Return the (X, Y) coordinate for the center point of the cell that contains the specified text.  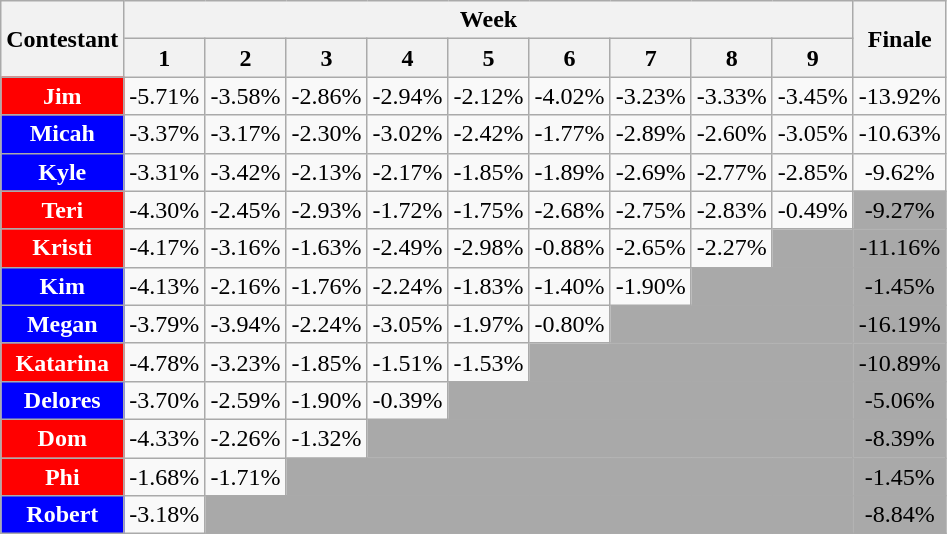
-9.27% (900, 210)
-2.75% (650, 210)
-2.85% (812, 172)
-2.59% (246, 400)
Dom (62, 438)
-2.49% (408, 248)
-2.60% (732, 134)
-3.18% (164, 515)
-1.63% (326, 248)
-5.71% (164, 96)
-16.19% (900, 324)
-3.45% (812, 96)
-3.02% (408, 134)
-1.71% (246, 477)
-10.63% (900, 134)
-8.84% (900, 515)
Katarina (62, 362)
-2.12% (488, 96)
-5.06% (900, 400)
-1.53% (488, 362)
-1.83% (488, 286)
-2.83% (732, 210)
-2.45% (246, 210)
-2.17% (408, 172)
-1.76% (326, 286)
-3.37% (164, 134)
-1.51% (408, 362)
-0.49% (812, 210)
Robert (62, 515)
-8.39% (900, 438)
-2.93% (326, 210)
-3.31% (164, 172)
-3.17% (246, 134)
-4.17% (164, 248)
5 (488, 58)
7 (650, 58)
-1.89% (570, 172)
-2.68% (570, 210)
Delores (62, 400)
Finale (900, 39)
-1.40% (570, 286)
-1.32% (326, 438)
-3.42% (246, 172)
6 (570, 58)
2 (246, 58)
-4.33% (164, 438)
-3.16% (246, 248)
-4.30% (164, 210)
-2.69% (650, 172)
-4.02% (570, 96)
Kristi (62, 248)
Megan (62, 324)
-2.13% (326, 172)
Contestant (62, 39)
-1.68% (164, 477)
-1.97% (488, 324)
-0.80% (570, 324)
Phi (62, 477)
-3.79% (164, 324)
-2.27% (732, 248)
Kyle (62, 172)
-4.13% (164, 286)
-3.70% (164, 400)
-2.89% (650, 134)
1 (164, 58)
Kim (62, 286)
-1.72% (408, 210)
Micah (62, 134)
-2.26% (246, 438)
-2.98% (488, 248)
8 (732, 58)
-1.77% (570, 134)
-2.77% (732, 172)
-2.30% (326, 134)
-2.86% (326, 96)
-10.89% (900, 362)
4 (408, 58)
-11.16% (900, 248)
-1.75% (488, 210)
-2.42% (488, 134)
-4.78% (164, 362)
-3.58% (246, 96)
-3.94% (246, 324)
Jim (62, 96)
-3.33% (732, 96)
9 (812, 58)
-9.62% (900, 172)
Week (488, 20)
-0.88% (570, 248)
-2.16% (246, 286)
Teri (62, 210)
-2.65% (650, 248)
-0.39% (408, 400)
3 (326, 58)
-2.94% (408, 96)
-13.92% (900, 96)
